Detect which cell encompasses the target text, then output its (X, Y) center coordinate. 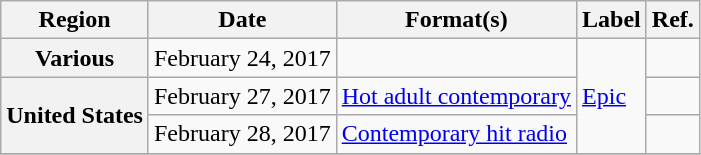
Label (612, 20)
Various (75, 58)
Contemporary hit radio (456, 134)
Format(s) (456, 20)
Hot adult contemporary (456, 96)
Region (75, 20)
Date (242, 20)
February 27, 2017 (242, 96)
February 24, 2017 (242, 58)
Epic (612, 96)
United States (75, 115)
February 28, 2017 (242, 134)
Ref. (672, 20)
